From the cell containing the given text, extract its center point as (X, Y) coordinate. 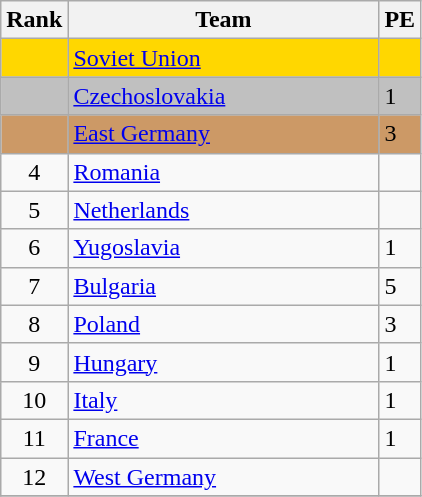
Romania (224, 172)
Soviet Union (224, 58)
Yugoslavia (224, 248)
Rank (34, 20)
Poland (224, 324)
France (224, 438)
8 (34, 324)
Czechoslovakia (224, 96)
11 (34, 438)
7 (34, 286)
6 (34, 248)
Team (224, 20)
12 (34, 477)
Hungary (224, 362)
PE (400, 20)
10 (34, 400)
Italy (224, 400)
West Germany (224, 477)
4 (34, 172)
9 (34, 362)
East Germany (224, 134)
Bulgaria (224, 286)
Netherlands (224, 210)
